Capture the cell that displays the provided text and extract its [x, y] central coordinate. 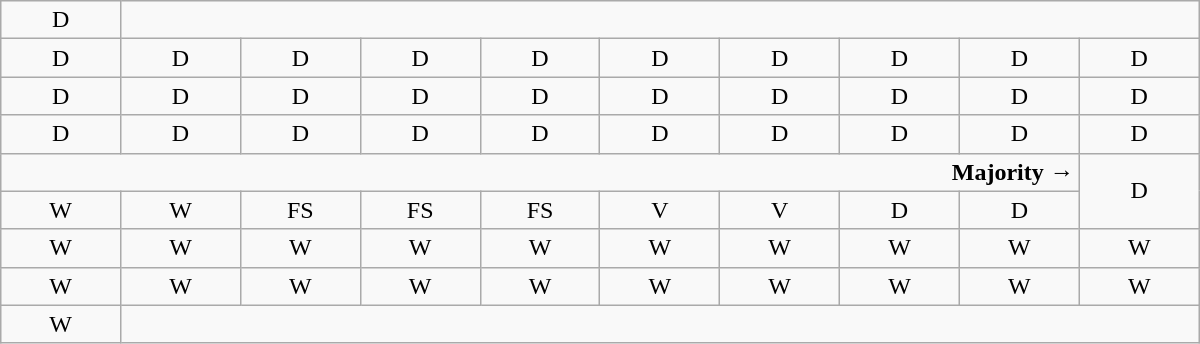
Majority → [540, 172]
